Scan for the cell matching the given text and deliver its [x, y] coordinate at center. 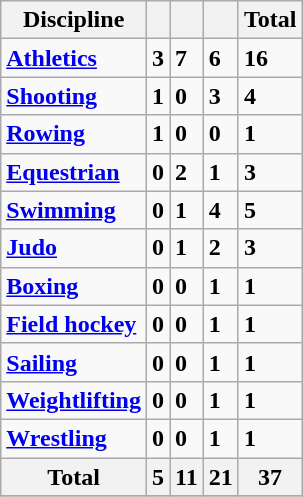
21 [220, 477]
Wrestling [74, 438]
Discipline [74, 20]
Boxing [74, 286]
11 [187, 477]
Field hockey [74, 324]
6 [220, 58]
Judo [74, 248]
37 [270, 477]
Shooting [74, 96]
Rowing [74, 134]
7 [187, 58]
Sailing [74, 362]
16 [270, 58]
Swimming [74, 210]
Equestrian [74, 172]
Athletics [74, 58]
Weightlifting [74, 400]
